Pinpoint the cell where the given text exists, returning its [x, y] midpoint coordinate. 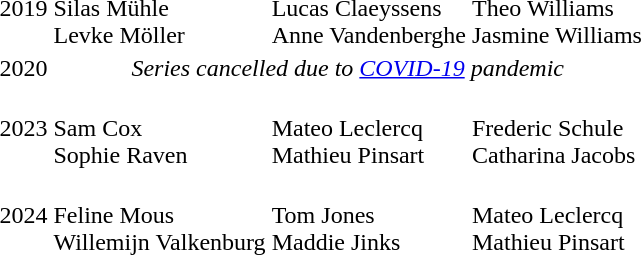
Sam CoxSophie Raven [160, 128]
Mateo LeclercqMathieu Pinsart [368, 128]
